Extract the (X, Y) coordinate from the center of the cell holding the provided text.  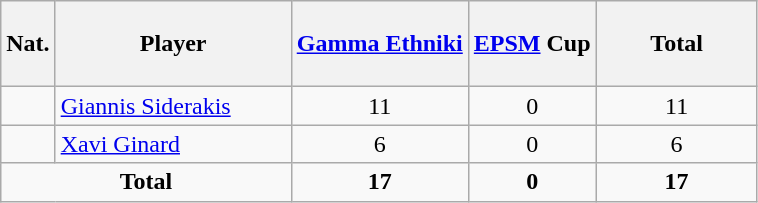
EPSM Cup (532, 44)
Xavi Ginard (173, 144)
Giannis Siderakis (173, 106)
Gamma Ethniki (380, 44)
Player (173, 44)
Nat. (28, 44)
